Locate the cell with the specified text and output its [X, Y] center coordinate. 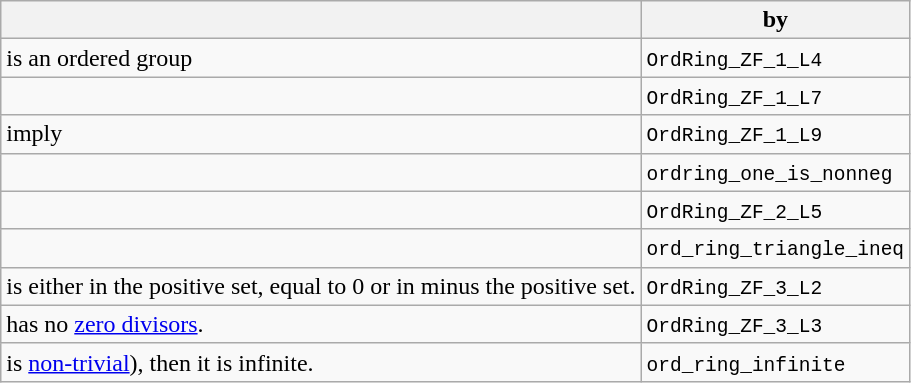
imply [321, 134]
OrdRing_ZF_1_L9 [776, 134]
OrdRing_ZF_3_L2 [776, 286]
has no zero divisors. [321, 324]
ord_ring_infinite [776, 362]
ordring_one_is_nonneg [776, 172]
is non-trivial), then it is infinite. [321, 362]
OrdRing_ZF_1_L7 [776, 96]
OrdRing_ZF_2_L5 [776, 210]
OrdRing_ZF_3_L3 [776, 324]
OrdRing_ZF_1_L4 [776, 58]
is an ordered group [321, 58]
by [776, 20]
is either in the positive set, equal to 0 or in minus the positive set. [321, 286]
ord_ring_triangle_ineq [776, 248]
